Pinpoint the cell where the given text exists, returning its (x, y) midpoint coordinate. 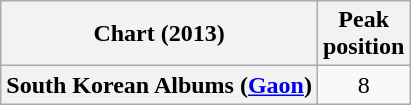
South Korean Albums (Gaon) (160, 85)
Chart (2013) (160, 34)
Peakposition (363, 34)
8 (363, 85)
